Provide the [X, Y] coordinate of the cell's center where the given text is located.  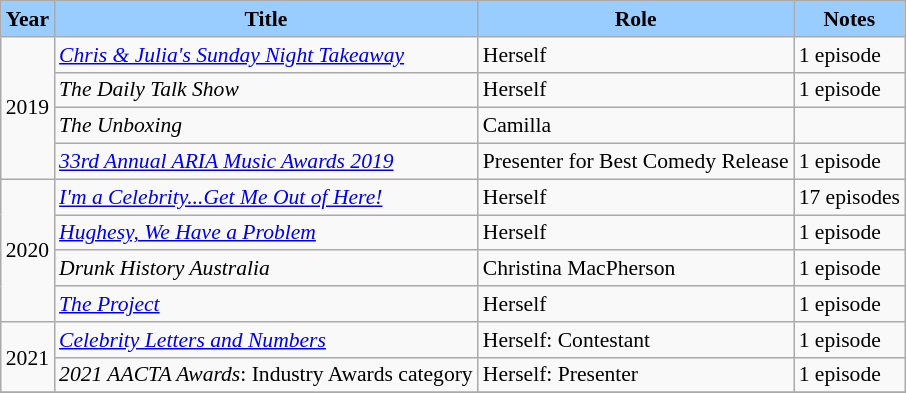
Drunk History Australia [266, 269]
Camilla [636, 126]
The Unboxing [266, 126]
2021 [28, 358]
33rd Annual ARIA Music Awards 2019 [266, 162]
Christina MacPherson [636, 269]
Presenter for Best Comedy Release [636, 162]
2021 AACTA Awards: Industry Awards category [266, 375]
Notes [850, 19]
Herself: Contestant [636, 340]
Hughesy, We Have a Problem [266, 233]
The Daily Talk Show [266, 90]
Year [28, 19]
2019 [28, 108]
Chris & Julia's Sunday Night Takeaway [266, 55]
The Project [266, 304]
Herself: Presenter [636, 375]
17 episodes [850, 197]
I'm a Celebrity...Get Me Out of Here! [266, 197]
2020 [28, 250]
Title [266, 19]
Role [636, 19]
Celebrity Letters and Numbers [266, 340]
